Return (x, y) of the center of cell containing provided text 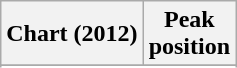
Chart (2012) (72, 34)
Peakposition (189, 34)
